Return (X, Y) of the center of cell containing provided text 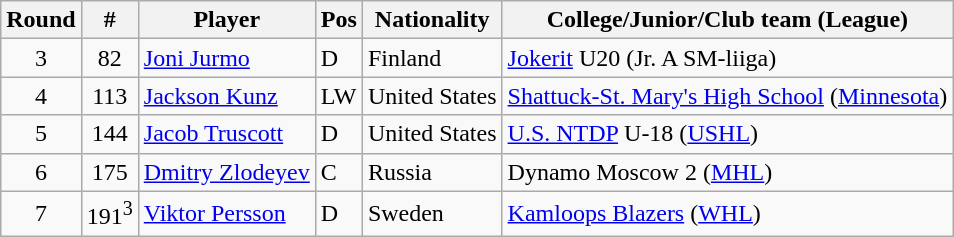
Jokerit U20 (Jr. A SM-liiga) (728, 58)
Jackson Kunz (226, 96)
1913 (110, 214)
Pos (338, 20)
LW (338, 96)
Player (226, 20)
Dynamo Moscow 2 (MHL) (728, 172)
C (338, 172)
6 (41, 172)
7 (41, 214)
Shattuck-St. Mary's High School (Minnesota) (728, 96)
Nationality (432, 20)
Russia (432, 172)
Sweden (432, 214)
Round (41, 20)
82 (110, 58)
Finland (432, 58)
5 (41, 134)
144 (110, 134)
College/Junior/Club team (League) (728, 20)
3 (41, 58)
Jacob Truscott (226, 134)
Dmitry Zlodeyev (226, 172)
Kamloops Blazers (WHL) (728, 214)
# (110, 20)
175 (110, 172)
Joni Jurmo (226, 58)
U.S. NTDP U-18 (USHL) (728, 134)
113 (110, 96)
4 (41, 96)
Viktor Persson (226, 214)
